Locate the cell with the specified text and output its [X, Y] center coordinate. 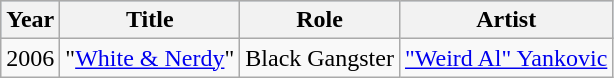
"Weird Al" Yankovic [506, 58]
Title [150, 20]
Role [320, 20]
Year [30, 20]
"White & Nerdy" [150, 58]
Artist [506, 20]
Black Gangster [320, 58]
2006 [30, 58]
